Output the [X, Y] coordinate of the center of the cell containing the given text.  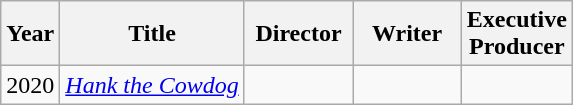
Title [152, 34]
ExecutiveProducer [516, 34]
Year [30, 34]
2020 [30, 85]
Hank the Cowdog [152, 85]
Writer [408, 34]
Director [298, 34]
